Search for the cell housing the specified text and yield its (X, Y) center coordinate. 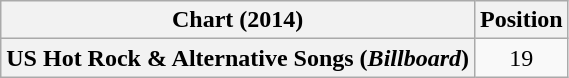
Position (521, 20)
Chart (2014) (238, 20)
19 (521, 58)
US Hot Rock & Alternative Songs (Billboard) (238, 58)
